For the text-containing cell, return its midpoint in (X, Y) coordinate format. 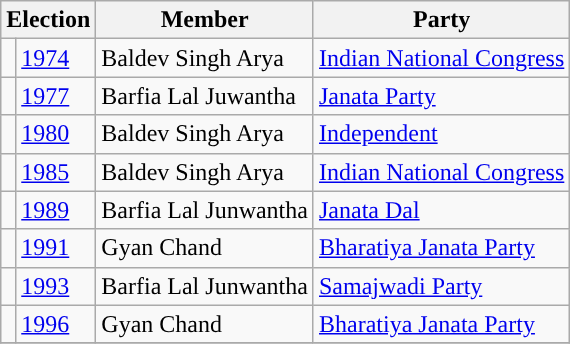
1991 (56, 248)
Janata Dal (441, 210)
Election (48, 20)
Barfia Lal Juwantha (205, 96)
1996 (56, 324)
Independent (441, 134)
1974 (56, 58)
1985 (56, 172)
1993 (56, 286)
1980 (56, 134)
1989 (56, 210)
Member (205, 20)
Party (441, 20)
1977 (56, 96)
Janata Party (441, 96)
Samajwadi Party (441, 286)
